Find where the given text appears and provide that cell's center as [X, Y] coordinate. 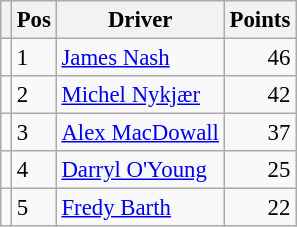
2 [34, 95]
37 [260, 133]
25 [260, 170]
22 [260, 208]
3 [34, 133]
Points [260, 20]
Fredy Barth [140, 208]
4 [34, 170]
1 [34, 58]
Alex MacDowall [140, 133]
42 [260, 95]
Driver [140, 20]
Darryl O'Young [140, 170]
Pos [34, 20]
5 [34, 208]
James Nash [140, 58]
Michel Nykjær [140, 95]
46 [260, 58]
